Return [X, Y] of the center of cell containing provided text 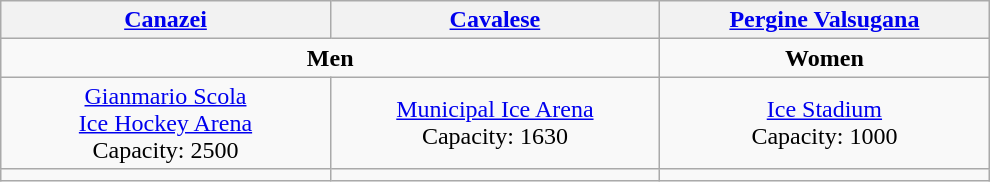
Municipal Ice ArenaCapacity: 1630 [494, 123]
Pergine Valsugana [825, 20]
Gianmario ScolaIce Hockey ArenaCapacity: 2500 [166, 123]
Cavalese [494, 20]
Canazei [166, 20]
Ice StadiumCapacity: 1000 [825, 123]
Men [330, 58]
Women [825, 58]
